Capture the cell that displays the provided text and extract its (X, Y) central coordinate. 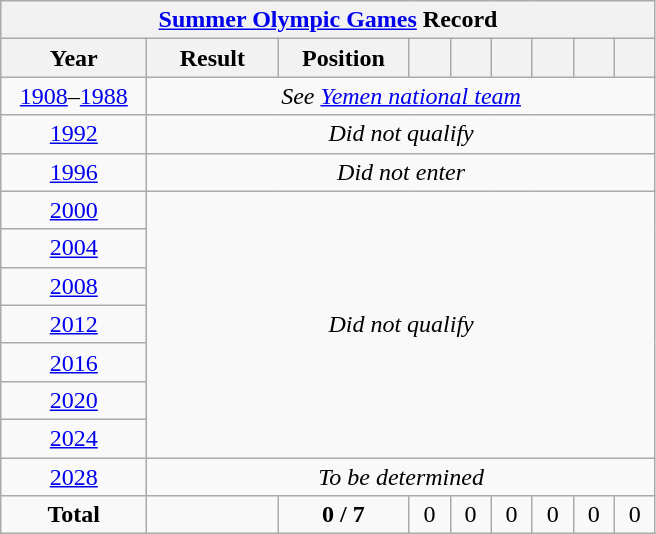
Result (212, 58)
1992 (74, 134)
Year (74, 58)
2004 (74, 248)
Did not enter (401, 172)
Position (344, 58)
2016 (74, 362)
2028 (74, 477)
1996 (74, 172)
2012 (74, 324)
To be determined (401, 477)
Summer Olympic Games Record (328, 20)
2008 (74, 286)
1908–1988 (74, 96)
0 / 7 (344, 515)
2024 (74, 438)
See Yemen national team (401, 96)
2000 (74, 210)
2020 (74, 400)
Total (74, 515)
